Output the (x, y) coordinate of the center of the cell containing the given text.  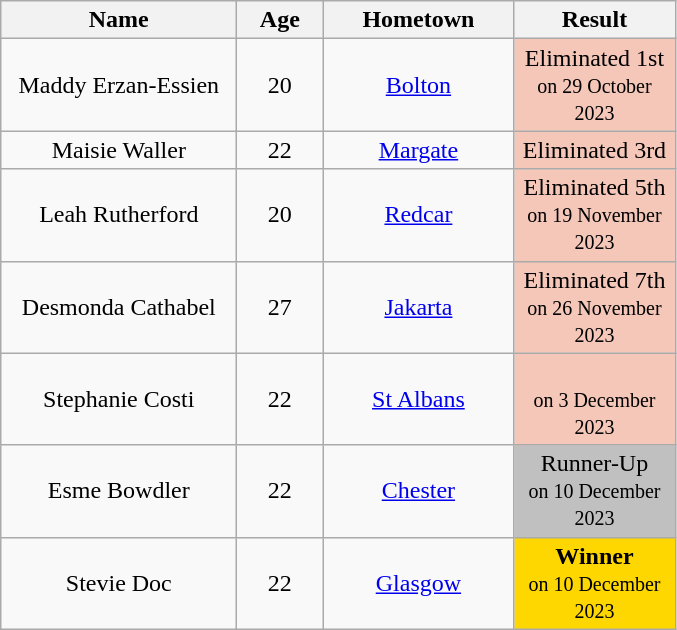
Jakarta (418, 307)
Result (594, 20)
Bolton (418, 85)
Winneron 10 December 2023 (594, 583)
Eliminated 5thon 19 November 2023 (594, 215)
on 3 December 2023 (594, 399)
Glasgow (418, 583)
Stevie Doc (119, 583)
Redcar (418, 215)
Chester (418, 491)
St Albans (418, 399)
Stephanie Costi (119, 399)
27 (280, 307)
Runner-Upon 10 December 2023 (594, 491)
Eliminated 1ston 29 October 2023 (594, 85)
Esme Bowdler (119, 491)
Leah Rutherford (119, 215)
Desmonda Cathabel (119, 307)
Hometown (418, 20)
Eliminated 7thon 26 November 2023 (594, 307)
Margate (418, 150)
Maisie Waller (119, 150)
Age (280, 20)
Eliminated 3rd (594, 150)
Name (119, 20)
Maddy Erzan-Essien (119, 85)
